Locate the cell with the specified text and output its [X, Y] center coordinate. 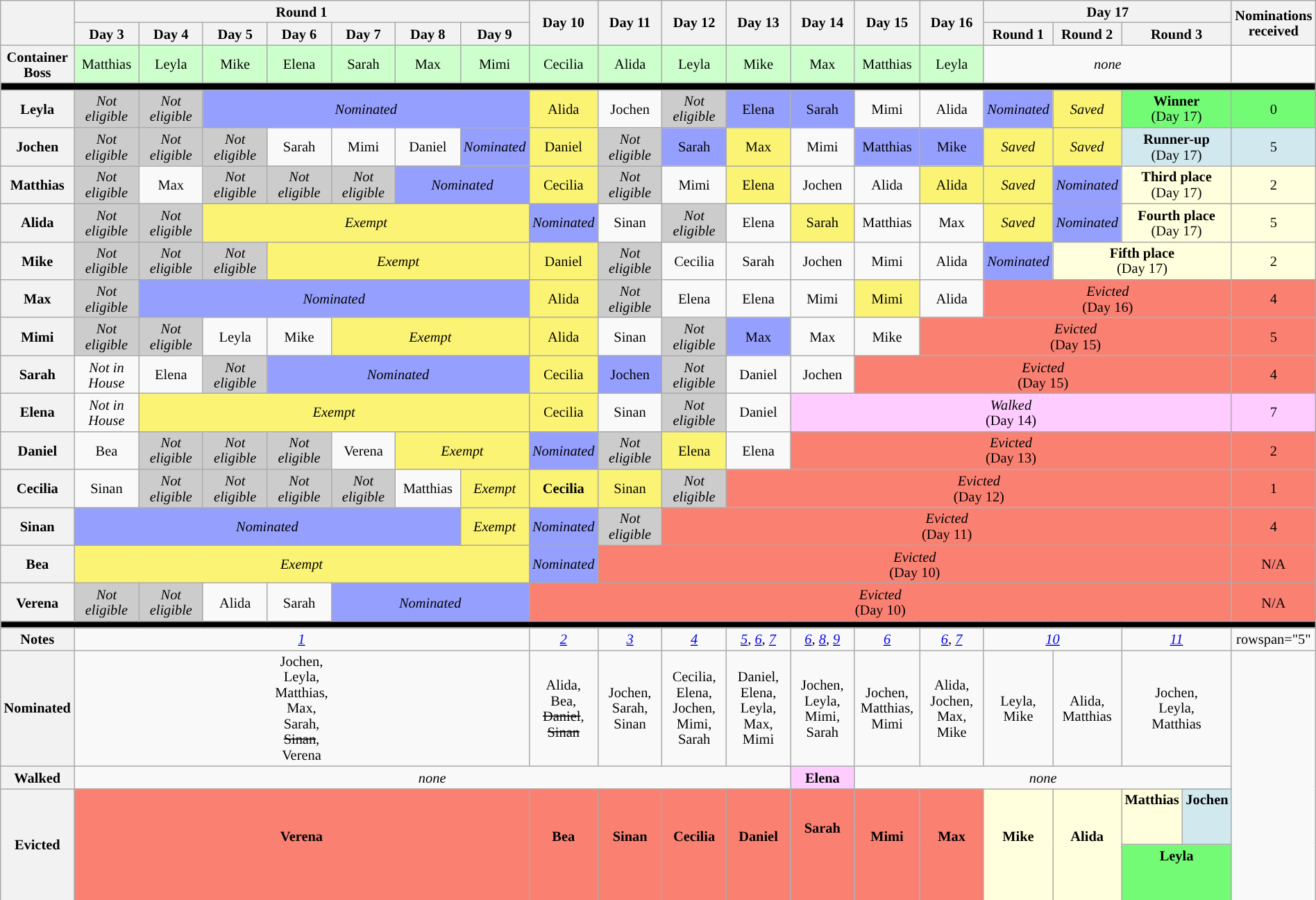
10 [1052, 639]
7 [1273, 412]
ContainerBoss [37, 64]
Round 3 [1177, 33]
5, 6, 7 [758, 639]
6, 8, 9 [822, 639]
3 [630, 639]
Jochen, Matthias, Mimi [887, 708]
Alida, Matthias [1087, 708]
Evicted [37, 844]
Walked(Day 14) [1011, 412]
Day 5 [235, 33]
Jochen, Leyla, Matthias [1177, 708]
Evicted(Day 12) [979, 489]
Third place(Day 17) [1177, 185]
Day 8 [428, 33]
Day 17 [1108, 11]
Day 9 [494, 33]
Day 3 [107, 33]
Evicted(Day 16) [1108, 299]
Day 14 [822, 22]
Evicted(Day 11) [947, 526]
Notes [37, 639]
Evicted(Day 13) [1011, 450]
Jochen, Sarah, Sinan [630, 708]
0 [1273, 108]
Day 13 [758, 22]
Day 12 [694, 22]
Fifth place(Day 17) [1142, 261]
Round 2 [1087, 33]
Runner-up(Day 17) [1177, 147]
Day 6 [299, 33]
Daniel, Elena, Leyla, Max, Mimi [758, 708]
rowspan="5" [1273, 639]
Leyla, Mike [1018, 708]
Alida, Jochen, Max, Mike [952, 708]
11 [1177, 639]
Walked [37, 777]
Jochen,Leyla,Matthias,Max,Sarah,Sinan,Verena [301, 708]
Nominationsreceived [1273, 22]
Day 11 [630, 22]
Jochen, Leyla, Mimi, Sarah [822, 708]
6 [887, 639]
Cecilia, Elena, Jochen, Mimi, Sarah [694, 708]
Day 10 [564, 22]
Day 15 [887, 22]
Day 16 [952, 22]
Alida, Bea, Daniel, Sinan [564, 708]
Fourth place(Day 17) [1177, 222]
Winner(Day 17) [1177, 108]
6, 7 [952, 639]
Day 4 [171, 33]
Day 7 [363, 33]
